For the text-containing cell, return its midpoint in [X, Y] coordinate format. 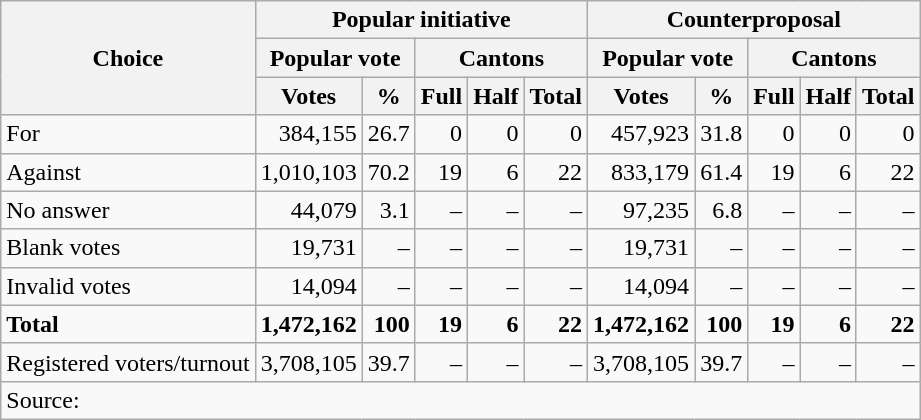
For [128, 134]
61.4 [722, 172]
3.1 [388, 210]
31.8 [722, 134]
26.7 [388, 134]
Against [128, 172]
Popular initiative [421, 20]
No answer [128, 210]
97,235 [642, 210]
384,155 [308, 134]
Source: [460, 400]
6.8 [722, 210]
Choice [128, 58]
70.2 [388, 172]
Invalid votes [128, 286]
Blank votes [128, 248]
44,079 [308, 210]
Registered voters/turnout [128, 362]
1,010,103 [308, 172]
Counterproposal [754, 20]
457,923 [642, 134]
833,179 [642, 172]
